Locate the cell with the specified text and output its (x, y) center coordinate. 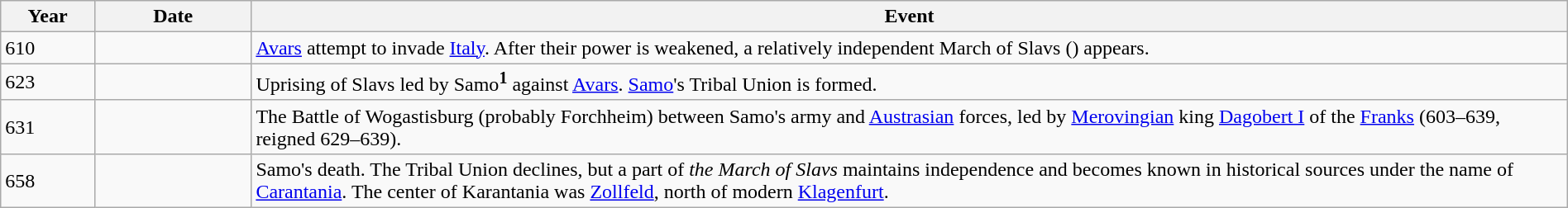
Uprising of Slavs led by Samo1 against Avars. Samo's Tribal Union is formed. (910, 83)
Year (48, 17)
610 (48, 48)
623 (48, 83)
Date (172, 17)
Event (910, 17)
Avars attempt to invade Italy. After their power is weakened, a relatively independent March of Slavs () appears. (910, 48)
658 (48, 180)
631 (48, 127)
